Search for the cell housing the specified text and yield its [X, Y] center coordinate. 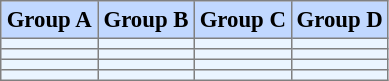
Group A [50, 20]
Group B [146, 20]
Group D [340, 20]
Group C [242, 20]
